Return (X, Y) of the center of cell containing provided text 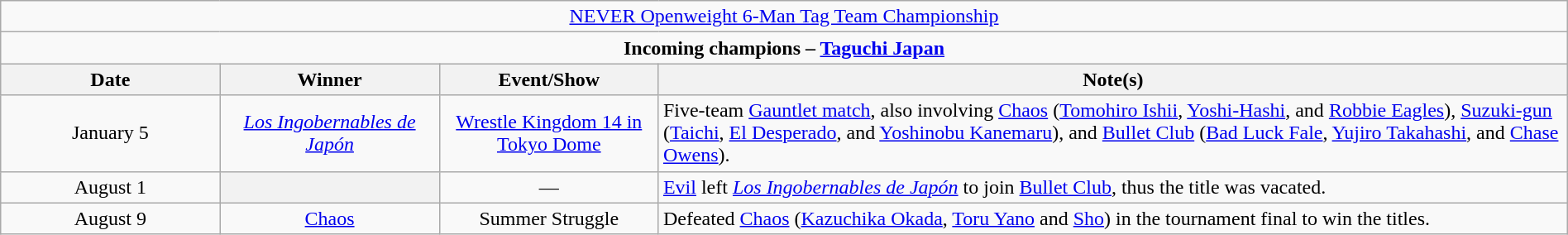
Incoming champions – Taguchi Japan (784, 48)
Chaos (329, 218)
August 1 (111, 187)
— (549, 187)
Summer Struggle (549, 218)
January 5 (111, 133)
Event/Show (549, 79)
Wrestle Kingdom 14 in Tokyo Dome (549, 133)
Date (111, 79)
NEVER Openweight 6-Man Tag Team Championship (784, 17)
Los Ingobernables de Japón (329, 133)
Defeated Chaos (Kazuchika Okada, Toru Yano and Sho) in the tournament final to win the titles. (1113, 218)
Evil left Los Ingobernables de Japón to join Bullet Club, thus the title was vacated. (1113, 187)
Note(s) (1113, 79)
August 9 (111, 218)
Winner (329, 79)
